Find where the given text appears and provide that cell's center as [X, Y] coordinate. 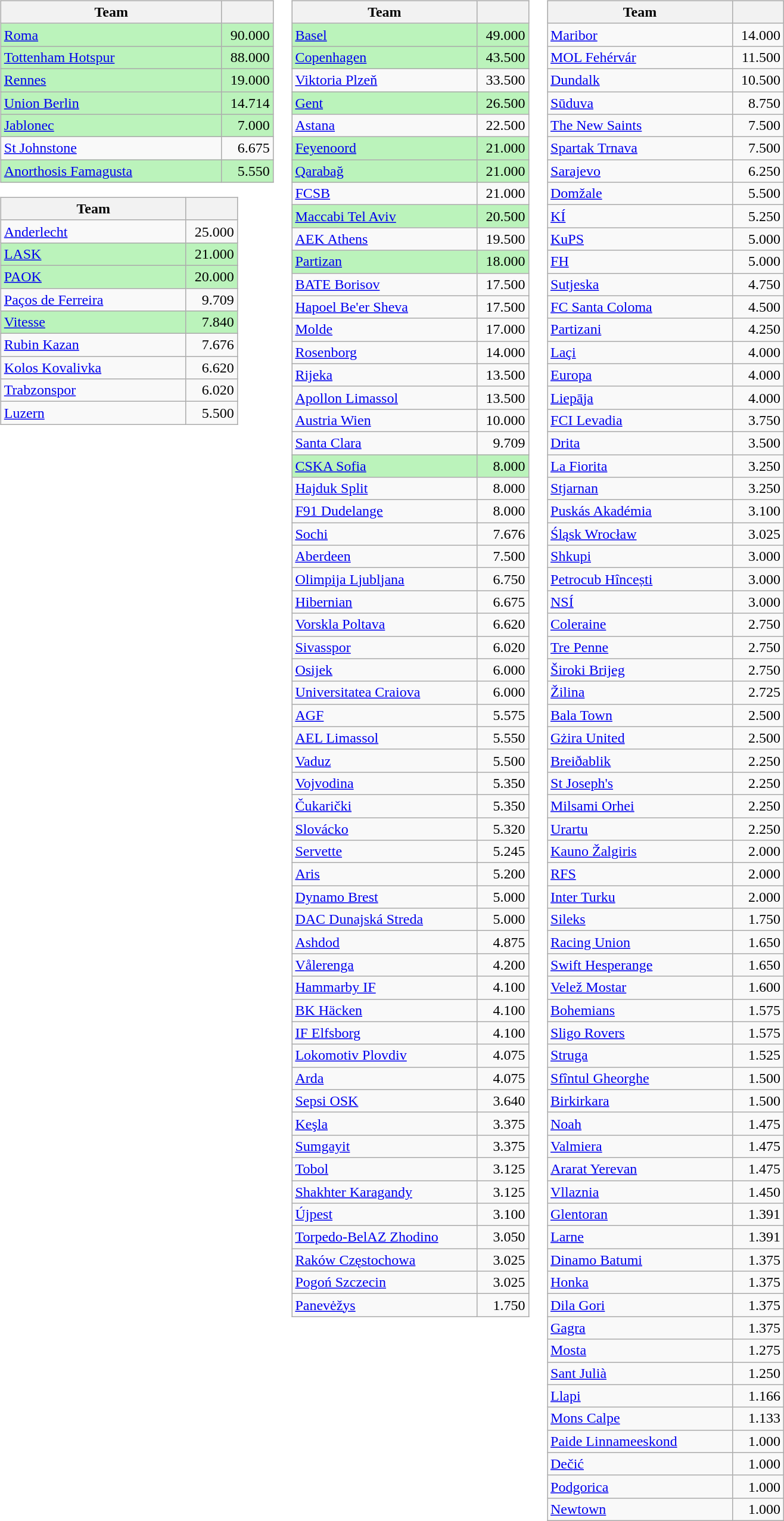
KuPS [640, 239]
4.875 [503, 942]
Europa [640, 375]
Rubin Kazan [93, 345]
Maccabi Tel Aviv [385, 216]
FH [640, 262]
CSKA Sofia [385, 465]
Olimpija Ljubljana [385, 579]
Viktoria Plzeň [385, 80]
Petrocub Hîncești [640, 579]
St Johnstone [111, 148]
Valmiera [640, 1146]
Ararat Yerevan [640, 1169]
Universitatea Craiova [385, 693]
Glentoran [640, 1215]
Sumgayit [385, 1146]
Dynamo Brest [385, 897]
Liepāja [640, 398]
Paços de Ferreira [93, 300]
1.166 [758, 1396]
Torpedo-BelAZ Zhodino [385, 1237]
Roma [111, 35]
RFS [640, 874]
Sutjeska [640, 284]
Podgorica [640, 1486]
Birkirkara [640, 1101]
10.500 [758, 80]
F91 Dudelange [385, 511]
5.250 [758, 216]
Velež Mostar [640, 988]
1.600 [758, 988]
19.000 [247, 80]
Tobol [385, 1169]
Rennes [111, 80]
1.450 [758, 1191]
FCSB [385, 194]
Maribor [640, 35]
Molde [385, 330]
BATE Borisov [385, 284]
Trabzonspor [93, 390]
Široki Brijeg [640, 670]
Puskás Akadémia [640, 511]
Bohemians [640, 1010]
1.250 [758, 1373]
Partizani [640, 330]
Gagra [640, 1328]
3.640 [503, 1101]
3.050 [503, 1237]
Santa Clara [385, 443]
La Fiorita [640, 465]
6.250 [758, 171]
Newtown [640, 1509]
Hapoel Be'er Sheva [385, 307]
Llapi [640, 1396]
Struga [640, 1056]
Mosta [640, 1351]
KÍ [640, 216]
Čukarički [385, 806]
Copenhagen [385, 57]
Tottenham Hotspur [111, 57]
Stjarnan [640, 489]
LASK [93, 254]
Śląsk Wrocław [640, 534]
33.500 [503, 80]
Keşla [385, 1123]
Rosenborg [385, 352]
Tre Penne [640, 647]
Apollon Limassol [385, 398]
20.500 [503, 216]
6.750 [503, 579]
49.000 [503, 35]
Vålerenga [385, 965]
Mons Calpe [640, 1418]
11.500 [758, 57]
The New Saints [640, 126]
Hajduk Split [385, 489]
Lokomotiv Plovdiv [385, 1056]
Dundalk [640, 80]
PAOK [93, 277]
Sileks [640, 920]
Paide Linnameeskond [640, 1441]
7.000 [247, 126]
14.714 [247, 103]
Breiðablik [640, 760]
Rijeka [385, 375]
5.200 [503, 874]
Milsami Orhei [640, 806]
NSÍ [640, 602]
Sligo Rovers [640, 1033]
Aris [385, 874]
Arda [385, 1078]
Larne [640, 1237]
Dečić [640, 1464]
Hibernian [385, 602]
Qarabağ [385, 171]
Dinamo Batumi [640, 1260]
Inter Turku [640, 897]
Shakhter Karagandy [385, 1191]
Sūduva [640, 103]
4.200 [503, 965]
Vaduz [385, 760]
5.320 [503, 829]
Laçi [640, 352]
Kolos Kovalivka [93, 368]
1.275 [758, 1351]
Sarajevo [640, 171]
Anorthosis Famagusta [111, 171]
AGF [385, 715]
Pogoń Szczecin [385, 1283]
26.500 [503, 103]
4.750 [758, 284]
Vllaznia [640, 1191]
Sant Julià [640, 1373]
Raków Częstochowa [385, 1260]
Urartu [640, 829]
Feyenoord [385, 148]
4.250 [758, 330]
Vorskla Poltava [385, 625]
4.500 [758, 307]
Dila Gori [640, 1305]
Swift Hesperange [640, 965]
FCI Levadia [640, 420]
Noah [640, 1123]
Sepsi OSK [385, 1101]
Panevėžys [385, 1305]
Bala Town [640, 715]
Aberdeen [385, 557]
43.500 [503, 57]
Hammarby IF [385, 988]
19.500 [503, 239]
Újpest [385, 1215]
22.500 [503, 126]
88.000 [247, 57]
5.245 [503, 852]
DAC Dunajská Streda [385, 920]
FC Santa Coloma [640, 307]
Vojvodina [385, 783]
Sivasspor [385, 647]
Astana [385, 126]
Domžale [640, 194]
90.000 [247, 35]
5.575 [503, 715]
AEK Athens [385, 239]
17.000 [503, 330]
IF Elfsborg [385, 1033]
Shkupi [640, 557]
Basel [385, 35]
Servette [385, 852]
Coleraine [640, 625]
St Joseph's [640, 783]
1.525 [758, 1056]
Drita [640, 443]
2.725 [758, 693]
Kauno Žalgiris [640, 852]
18.000 [503, 262]
7.840 [211, 322]
Sochi [385, 534]
Sfîntul Gheorghe [640, 1078]
Luzern [93, 413]
AEL Limassol [385, 738]
Gent [385, 103]
3.750 [758, 420]
10.000 [503, 420]
Ashdod [385, 942]
Gżira United [640, 738]
MOL Fehérvár [640, 57]
Jablonec [111, 126]
1.133 [758, 1418]
BK Häcken [385, 1010]
Racing Union [640, 942]
Žilina [640, 693]
3.500 [758, 443]
Austria Wien [385, 420]
Spartak Trnava [640, 148]
Osijek [385, 670]
8.750 [758, 103]
25.000 [211, 231]
Anderlecht [93, 231]
Union Berlin [111, 103]
Partizan [385, 262]
Slovácko [385, 829]
Vitesse [93, 322]
20.000 [211, 277]
Honka [640, 1283]
